Output the (X, Y) coordinate of the center of the cell containing the given text.  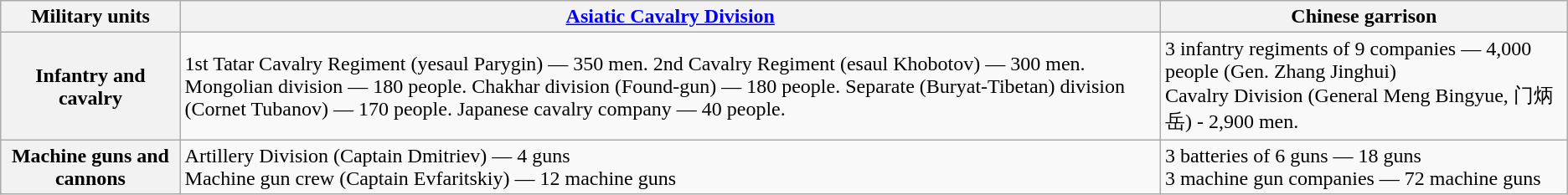
Artillery Division (Captain Dmitriev) — 4 gunsMachine gun crew (Captain Evfaritskiy) — 12 machine guns (670, 167)
3 infantry regiments of 9 companies — 4,000 people (Gen. Zhang Jinghui)Cavalry Division (General Meng Bingyue, 门炳岳) - 2,900 men. (1364, 86)
Chinese garrison (1364, 17)
Asiatic Cavalry Division (670, 17)
Military units (90, 17)
Machine guns and cannons (90, 167)
Infantry and cavalry (90, 86)
3 batteries of 6 guns — 18 guns3 machine gun companies — 72 machine guns (1364, 167)
